From the cell containing the given text, extract its center point as (x, y) coordinate. 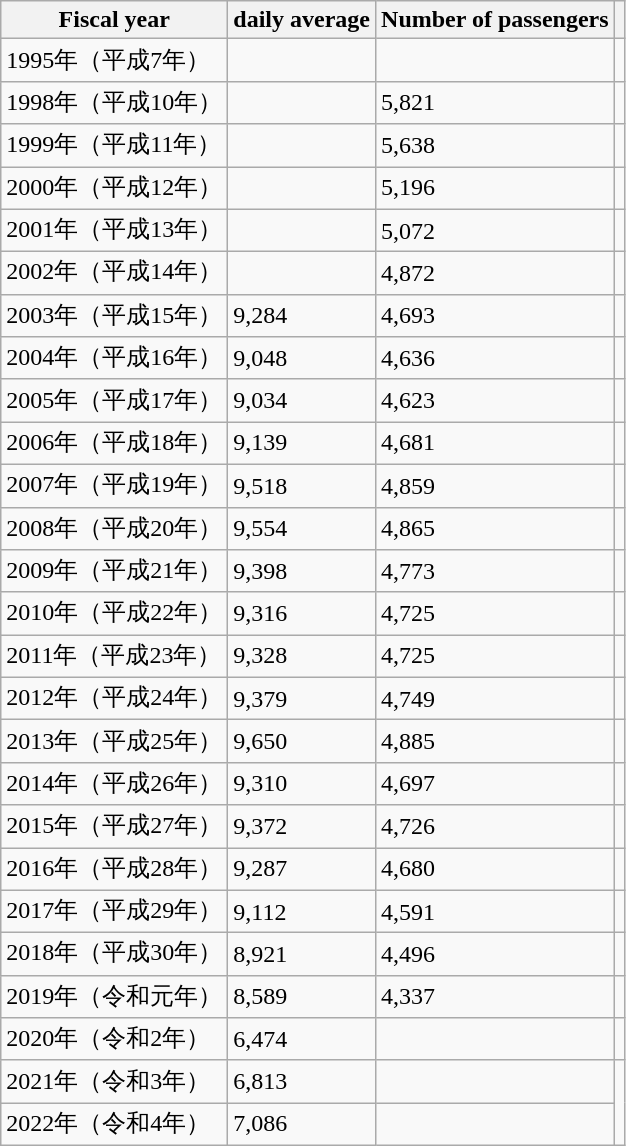
9,328 (302, 656)
2002年（平成14年） (114, 274)
9,554 (302, 528)
2008年（平成20年） (114, 528)
1995年（平成7年） (114, 60)
daily average (302, 20)
4,872 (496, 274)
2014年（平成26年） (114, 784)
1999年（平成11年） (114, 146)
4,865 (496, 528)
9,139 (302, 444)
9,398 (302, 572)
4,726 (496, 826)
4,773 (496, 572)
5,072 (496, 230)
6,813 (302, 1082)
2006年（平成18年） (114, 444)
2018年（平成30年） (114, 954)
2010年（平成22年） (114, 614)
2001年（平成13年） (114, 230)
4,591 (496, 912)
4,681 (496, 444)
2022年（令和4年） (114, 1124)
2017年（平成29年） (114, 912)
2005年（平成17年） (114, 400)
2003年（平成15年） (114, 316)
4,697 (496, 784)
4,337 (496, 996)
5,638 (496, 146)
9,518 (302, 486)
2004年（平成16年） (114, 358)
Fiscal year (114, 20)
2012年（平成24年） (114, 698)
5,196 (496, 188)
4,885 (496, 742)
9,310 (302, 784)
4,680 (496, 870)
4,496 (496, 954)
9,372 (302, 826)
9,287 (302, 870)
9,379 (302, 698)
2019年（令和元年） (114, 996)
5,821 (496, 102)
Number of passengers (496, 20)
2011年（平成23年） (114, 656)
2000年（平成12年） (114, 188)
4,859 (496, 486)
2013年（平成25年） (114, 742)
9,112 (302, 912)
1998年（平成10年） (114, 102)
2020年（令和2年） (114, 1040)
4,749 (496, 698)
2021年（令和3年） (114, 1082)
9,034 (302, 400)
9,650 (302, 742)
4,636 (496, 358)
8,921 (302, 954)
9,284 (302, 316)
4,693 (496, 316)
9,048 (302, 358)
6,474 (302, 1040)
2016年（平成28年） (114, 870)
7,086 (302, 1124)
2007年（平成19年） (114, 486)
9,316 (302, 614)
4,623 (496, 400)
8,589 (302, 996)
2009年（平成21年） (114, 572)
2015年（平成27年） (114, 826)
